Identify which cell holds the provided text, then report its (x, y) central coordinate. 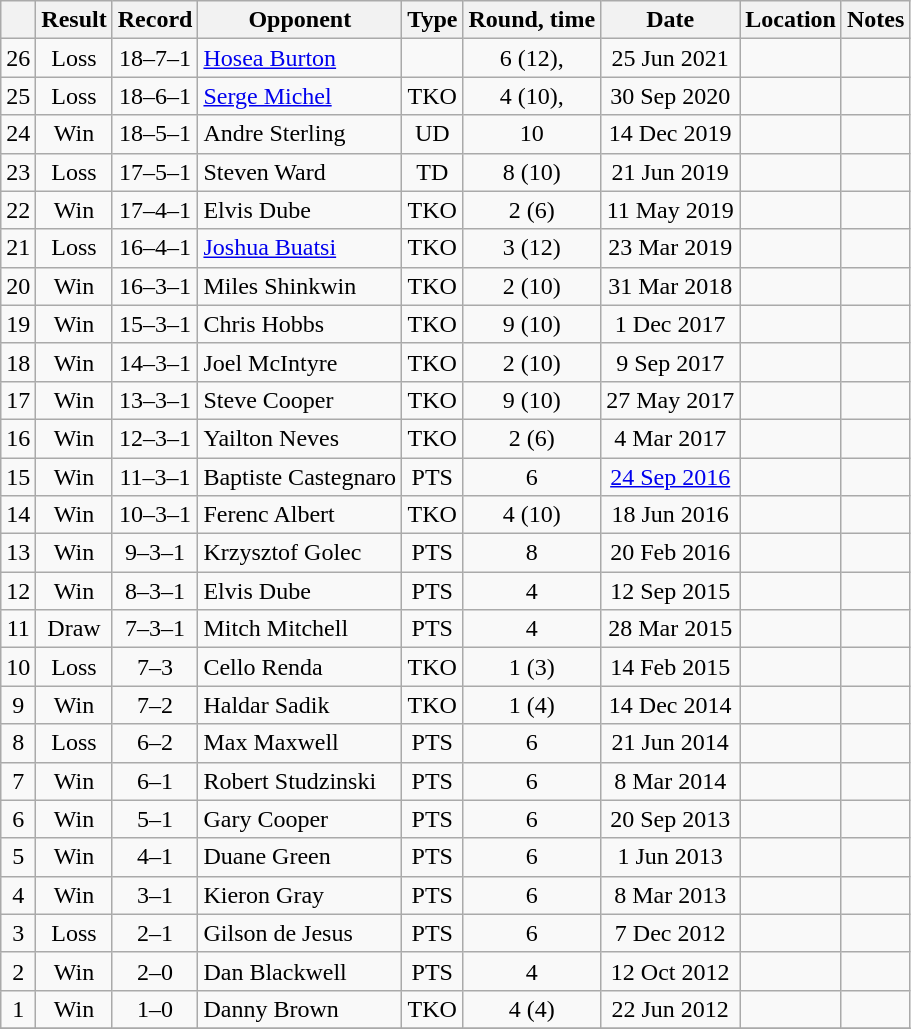
27 May 2017 (670, 400)
Duane Green (300, 857)
7–3 (155, 667)
28 Mar 2015 (670, 629)
14 Feb 2015 (670, 667)
21 Jun 2019 (670, 172)
23 (18, 172)
21 (18, 248)
9–3–1 (155, 553)
18–7–1 (155, 58)
9 Sep 2017 (670, 362)
12 (18, 591)
12 Sep 2015 (670, 591)
18 Jun 2016 (670, 515)
8 Mar 2013 (670, 895)
Baptiste Castegnaro (300, 477)
5–1 (155, 819)
22 Jun 2012 (670, 1009)
6–2 (155, 743)
Andre Sterling (300, 134)
Chris Hobbs (300, 324)
Serge Michel (300, 96)
2–1 (155, 933)
4–1 (155, 857)
14–3–1 (155, 362)
4 (4) (532, 1009)
16–3–1 (155, 286)
7 (18, 781)
Type (432, 20)
Max Maxwell (300, 743)
Joel McIntyre (300, 362)
16 (18, 438)
Yailton Neves (300, 438)
6 (12), (532, 58)
13–3–1 (155, 400)
Joshua Buatsi (300, 248)
3 (12) (532, 248)
Krzysztof Golec (300, 553)
Steven Ward (300, 172)
12 Oct 2012 (670, 971)
24 Sep 2016 (670, 477)
Miles Shinkwin (300, 286)
18 (18, 362)
16–4–1 (155, 248)
3 (18, 933)
Round, time (532, 20)
Opponent (300, 20)
Result (74, 20)
4 (10), (532, 96)
8–3–1 (155, 591)
20 Feb 2016 (670, 553)
Notes (875, 20)
24 (18, 134)
Location (791, 20)
UD (432, 134)
10–3–1 (155, 515)
9 (18, 705)
14 Dec 2019 (670, 134)
Cello Renda (300, 667)
1 Jun 2013 (670, 857)
Draw (74, 629)
Dan Blackwell (300, 971)
23 Mar 2019 (670, 248)
20 (18, 286)
Haldar Sadik (300, 705)
25 Jun 2021 (670, 58)
14 (18, 515)
11 (18, 629)
4 (10) (532, 515)
7–3–1 (155, 629)
Date (670, 20)
30 Sep 2020 (670, 96)
5 (18, 857)
Ferenc Albert (300, 515)
Kieron Gray (300, 895)
1 Dec 2017 (670, 324)
Robert Studzinski (300, 781)
11 May 2019 (670, 210)
2–0 (155, 971)
17–5–1 (155, 172)
22 (18, 210)
4 Mar 2017 (670, 438)
17–4–1 (155, 210)
Record (155, 20)
6–1 (155, 781)
21 Jun 2014 (670, 743)
11–3–1 (155, 477)
18–6–1 (155, 96)
7 Dec 2012 (670, 933)
25 (18, 96)
Hosea Burton (300, 58)
8 (10) (532, 172)
15 (18, 477)
14 Dec 2014 (670, 705)
3–1 (155, 895)
1 (4) (532, 705)
Steve Cooper (300, 400)
Mitch Mitchell (300, 629)
19 (18, 324)
31 Mar 2018 (670, 286)
Gilson de Jesus (300, 933)
7–2 (155, 705)
1–0 (155, 1009)
2 (18, 971)
TD (432, 172)
15–3–1 (155, 324)
13 (18, 553)
20 Sep 2013 (670, 819)
1 (3) (532, 667)
18–5–1 (155, 134)
17 (18, 400)
Danny Brown (300, 1009)
Gary Cooper (300, 819)
26 (18, 58)
8 Mar 2014 (670, 781)
1 (18, 1009)
12–3–1 (155, 438)
